Identify which cell holds the provided text, then report its [x, y] central coordinate. 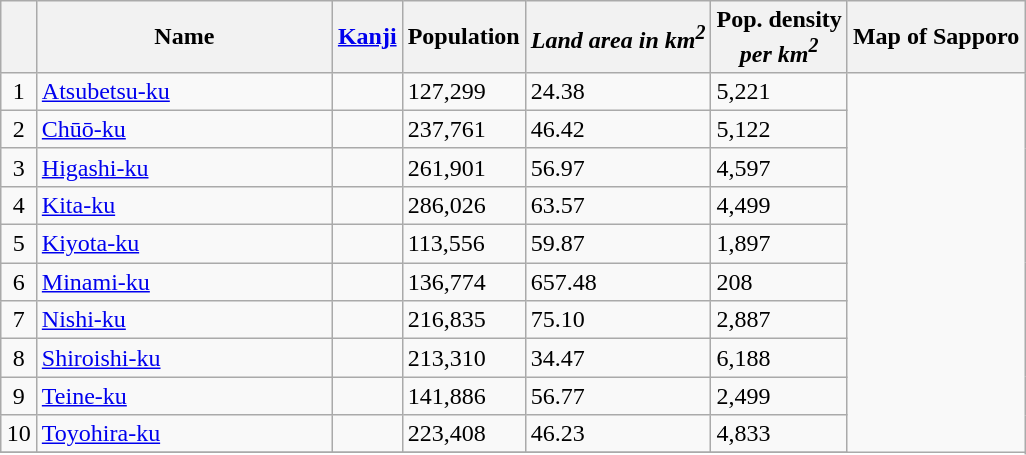
46.23 [618, 434]
Shiroishi-ku [184, 358]
2,499 [779, 396]
4 [18, 205]
2 [18, 129]
5 [18, 244]
Map of Sapporo [936, 37]
10 [18, 434]
6,188 [779, 358]
9 [18, 396]
56.77 [618, 396]
213,310 [464, 358]
46.42 [618, 129]
5,122 [779, 129]
Toyohira-ku [184, 434]
4,597 [779, 167]
4,499 [779, 205]
59.87 [618, 244]
141,886 [464, 396]
127,299 [464, 91]
63.57 [618, 205]
3 [18, 167]
261,901 [464, 167]
208 [779, 282]
286,026 [464, 205]
Pop. densityper km2 [779, 37]
Population [464, 37]
Teine-ku [184, 396]
Higashi-ku [184, 167]
7 [18, 320]
34.47 [618, 358]
6 [18, 282]
1 [18, 91]
Chūō-ku [184, 129]
Nishi-ku [184, 320]
Name [184, 37]
237,761 [464, 129]
113,556 [464, 244]
Atsubetsu-ku [184, 91]
1,897 [779, 244]
657.48 [618, 282]
75.10 [618, 320]
Kanji [367, 37]
4,833 [779, 434]
223,408 [464, 434]
Kita-ku [184, 205]
2,887 [779, 320]
56.97 [618, 167]
24.38 [618, 91]
Land area in km2 [618, 37]
Kiyota-ku [184, 244]
8 [18, 358]
136,774 [464, 282]
216,835 [464, 320]
Minami-ku [184, 282]
5,221 [779, 91]
